Find where the given text appears and provide that cell's center as [X, Y] coordinate. 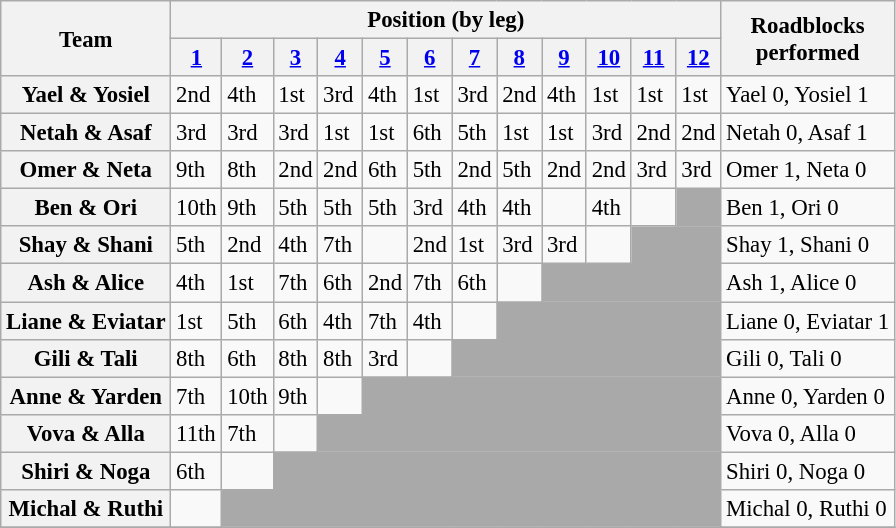
7 [474, 58]
10 [608, 58]
Ash & Alice [86, 283]
Michal & Ruthi [86, 509]
Ash 1, Alice 0 [808, 283]
11 [654, 58]
1 [196, 58]
Yael 0, Yosiel 1 [808, 95]
Shay & Shani [86, 245]
Shiri 0, Noga 0 [808, 471]
11th [196, 433]
Netah 0, Asaf 1 [808, 133]
3 [296, 58]
5 [386, 58]
Netah & Asaf [86, 133]
Team [86, 38]
Yael & Yosiel [86, 95]
Ben & Ori [86, 208]
Position (by leg) [446, 20]
9 [564, 58]
Omer & Neta [86, 170]
2 [248, 58]
Liane 0, Eviatar 1 [808, 321]
8 [520, 58]
Vova 0, Alla 0 [808, 433]
Gili & Tali [86, 358]
4 [340, 58]
Michal 0, Ruthi 0 [808, 509]
6 [430, 58]
Omer 1, Neta 0 [808, 170]
Vova & Alla [86, 433]
Anne & Yarden [86, 396]
12 [698, 58]
Shay 1, Shani 0 [808, 245]
Liane & Eviatar [86, 321]
Anne 0, Yarden 0 [808, 396]
Roadblocksperformed [808, 38]
Shiri & Noga [86, 471]
Ben 1, Ori 0 [808, 208]
Gili 0, Tali 0 [808, 358]
